Return (X, Y) of the center of cell containing provided text 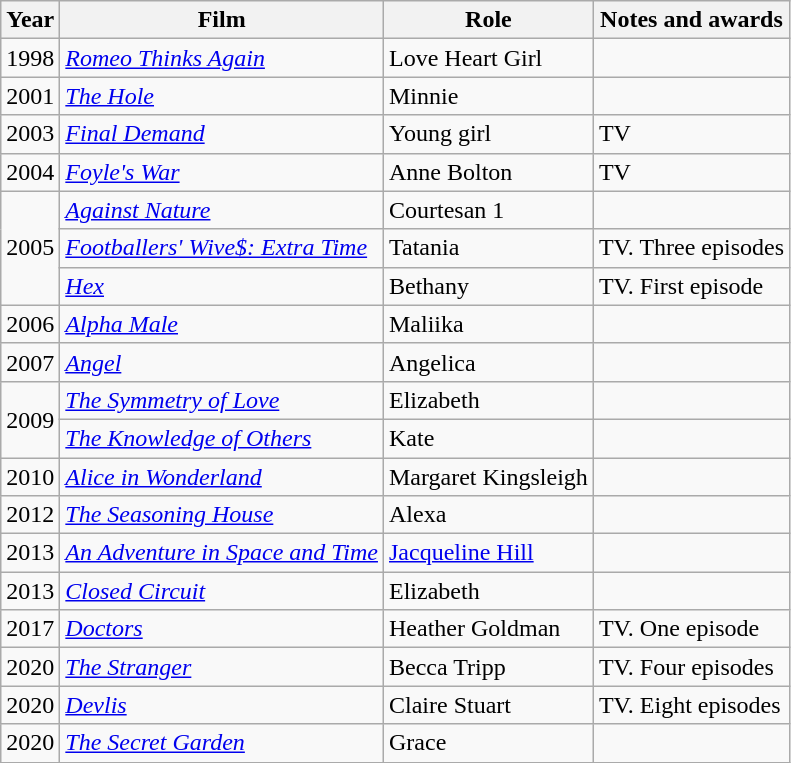
Heather Goldman (488, 629)
2017 (30, 629)
The Secret Garden (222, 743)
2012 (30, 515)
Foyle's War (222, 172)
Year (30, 20)
Alice in Wonderland (222, 477)
Margaret Kingsleigh (488, 477)
2006 (30, 324)
1998 (30, 58)
Film (222, 20)
TV. First episode (691, 286)
The Knowledge of Others (222, 438)
The Hole (222, 96)
2007 (30, 362)
Doctors (222, 629)
Devlis (222, 705)
TV. Eight episodes (691, 705)
Angelica (488, 362)
2003 (30, 134)
Becca Tripp (488, 667)
2010 (30, 477)
Young girl (488, 134)
The Seasoning House (222, 515)
2009 (30, 419)
Bethany (488, 286)
TV. Three episodes (691, 248)
Angel (222, 362)
Courtesan 1 (488, 210)
The Symmetry of Love (222, 400)
The Stranger (222, 667)
Alpha Male (222, 324)
2005 (30, 248)
Minnie (488, 96)
Romeo Thinks Again (222, 58)
Jacqueline Hill (488, 553)
Notes and awards (691, 20)
TV. One episode (691, 629)
Hex (222, 286)
Anne Bolton (488, 172)
Closed Circuit (222, 591)
2001 (30, 96)
Role (488, 20)
Maliika (488, 324)
An Adventure in Space and Time (222, 553)
Grace (488, 743)
Final Demand (222, 134)
TV. Four episodes (691, 667)
Against Nature (222, 210)
Love Heart Girl (488, 58)
Alexa (488, 515)
Claire Stuart (488, 705)
2004 (30, 172)
Footballers' Wive$: Extra Time (222, 248)
Tatania (488, 248)
Kate (488, 438)
